Return the [x, y] coordinate for the center point of the cell that contains the specified text.  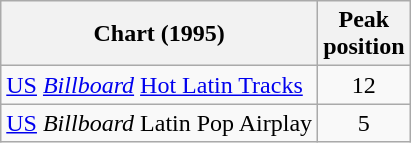
5 [364, 123]
12 [364, 85]
Peakposition [364, 34]
Chart (1995) [160, 34]
US Billboard Latin Pop Airplay [160, 123]
US Billboard Hot Latin Tracks [160, 85]
